For the text-containing cell, return its midpoint in (X, Y) coordinate format. 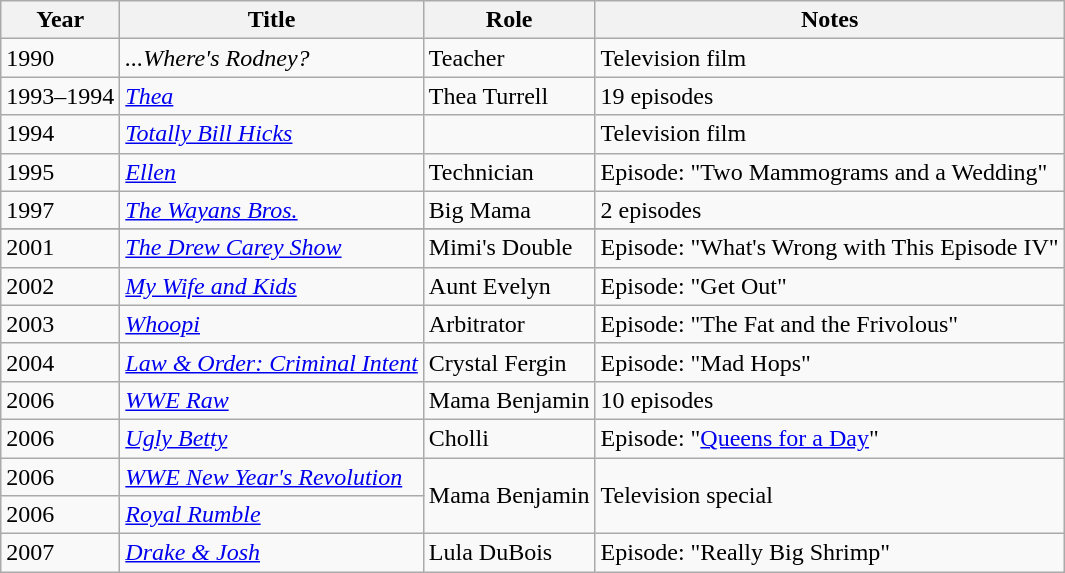
Cholli (509, 438)
1993–1994 (60, 96)
2004 (60, 362)
1997 (60, 210)
Totally Bill Hicks (272, 134)
Aunt Evelyn (509, 286)
Whoopi (272, 324)
Notes (830, 20)
WWE Raw (272, 400)
The Wayans Bros. (272, 210)
Role (509, 20)
Episode: "Two Mammograms and a Wedding" (830, 172)
Year (60, 20)
Technician (509, 172)
Teacher (509, 58)
Ugly Betty (272, 438)
Thea Turrell (509, 96)
Drake & Josh (272, 553)
2003 (60, 324)
...Where's Rodney? (272, 58)
Crystal Fergin (509, 362)
My Wife and Kids (272, 286)
1994 (60, 134)
2002 (60, 286)
WWE New Year's Revolution (272, 477)
1990 (60, 58)
2007 (60, 553)
2001 (60, 248)
Arbitrator (509, 324)
Episode: "Really Big Shrimp" (830, 553)
Royal Rumble (272, 515)
The Drew Carey Show (272, 248)
1995 (60, 172)
Television special (830, 496)
Episode: "Queens for a Day" (830, 438)
2 episodes (830, 210)
Mimi's Double (509, 248)
Episode: "Get Out" (830, 286)
Big Mama (509, 210)
Episode: "What's Wrong with This Episode IV" (830, 248)
10 episodes (830, 400)
19 episodes (830, 96)
Episode: "Mad Hops" (830, 362)
Thea (272, 96)
Title (272, 20)
Law & Order: Criminal Intent (272, 362)
Lula DuBois (509, 553)
Ellen (272, 172)
Episode: "The Fat and the Frivolous" (830, 324)
